Scan for the cell matching the given text and deliver its (X, Y) coordinate at center. 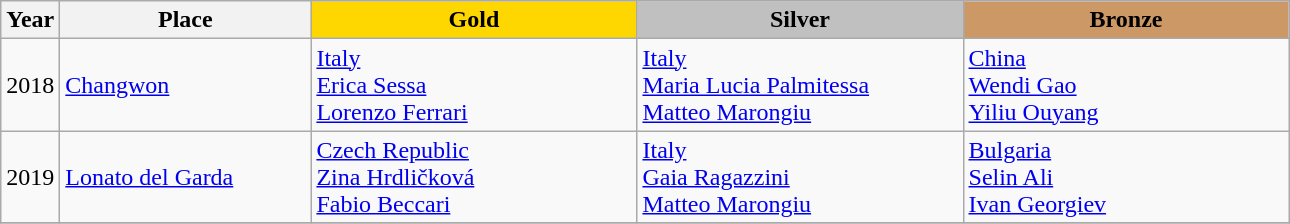
Year (30, 20)
Lonato del Garda (186, 177)
ItalyMaria Lucia PalmitessaMatteo Marongiu (800, 85)
ItalyGaia RagazziniMatteo Marongiu (800, 177)
Place (186, 20)
Czech RepublicZina HrdličkováFabio Beccari (474, 177)
ChinaWendi GaoYiliu Ouyang (1126, 85)
Silver (800, 20)
2019 (30, 177)
Changwon (186, 85)
BulgariaSelin AliIvan Georgiev (1126, 177)
2018 (30, 85)
Gold (474, 20)
Bronze (1126, 20)
ItalyErica SessaLorenzo Ferrari (474, 85)
